Scan for the cell matching the given text and deliver its [X, Y] coordinate at center. 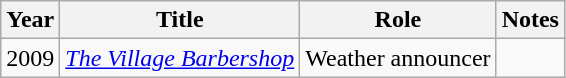
Year [30, 20]
Weather announcer [398, 58]
Notes [530, 20]
Role [398, 20]
Title [180, 20]
2009 [30, 58]
The Village Barbershop [180, 58]
